Return the (X, Y) coordinate for the center point of the cell that contains the specified text.  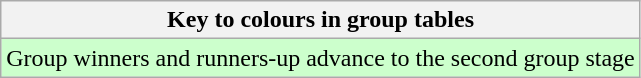
Key to colours in group tables (321, 20)
Group winners and runners-up advance to the second group stage (321, 58)
